For the text-containing cell, return its midpoint in [x, y] coordinate format. 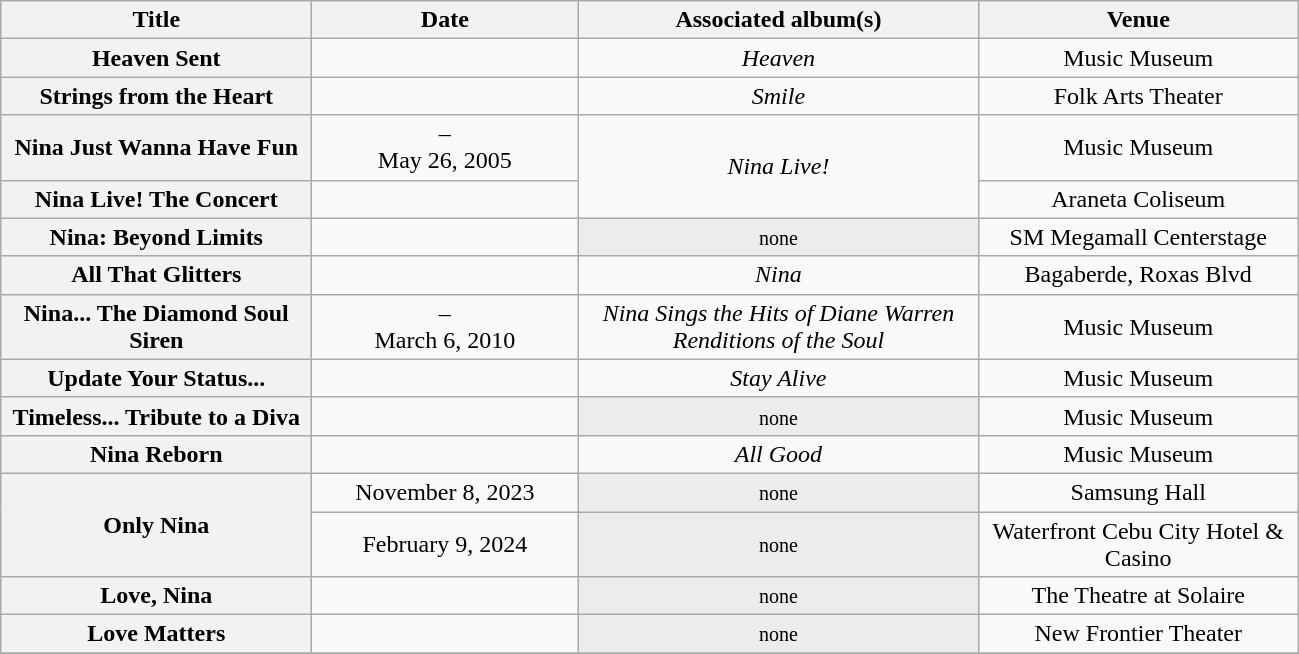
The Theatre at Solaire [1138, 596]
Nina Live! The Concert [156, 199]
Only Nina [156, 524]
Date [445, 20]
Strings from the Heart [156, 96]
Smile [778, 96]
All Good [778, 454]
Venue [1138, 20]
All That Glitters [156, 275]
Nina... The Diamond Soul Siren [156, 326]
Bagaberde, Roxas Blvd [1138, 275]
SM Megamall Centerstage [1138, 237]
Waterfront Cebu City Hotel & Casino [1138, 544]
Love Matters [156, 634]
Folk Arts Theater [1138, 96]
Title [156, 20]
–May 26, 2005 [445, 148]
February 9, 2024 [445, 544]
Heaven Sent [156, 58]
–March 6, 2010 [445, 326]
New Frontier Theater [1138, 634]
Nina Live! [778, 166]
Araneta Coliseum [1138, 199]
Love, Nina [156, 596]
Samsung Hall [1138, 492]
Associated album(s) [778, 20]
Nina: Beyond Limits [156, 237]
Timeless... Tribute to a Diva [156, 416]
Heaven [778, 58]
Nina [778, 275]
Nina Sings the Hits of Diane WarrenRenditions of the Soul [778, 326]
November 8, 2023 [445, 492]
Update Your Status... [156, 378]
Stay Alive [778, 378]
Nina Reborn [156, 454]
Nina Just Wanna Have Fun [156, 148]
